Pinpoint the cell where the given text exists, returning its [X, Y] midpoint coordinate. 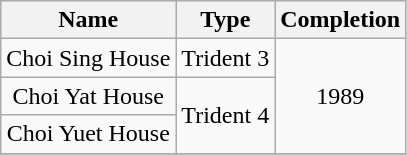
Completion [340, 20]
Trident 3 [226, 58]
Name [88, 20]
Choi Sing House [88, 58]
1989 [340, 96]
Choi Yat House [88, 96]
Choi Yuet House [88, 134]
Trident 4 [226, 115]
Type [226, 20]
